Scan for the cell matching the given text and deliver its [X, Y] coordinate at center. 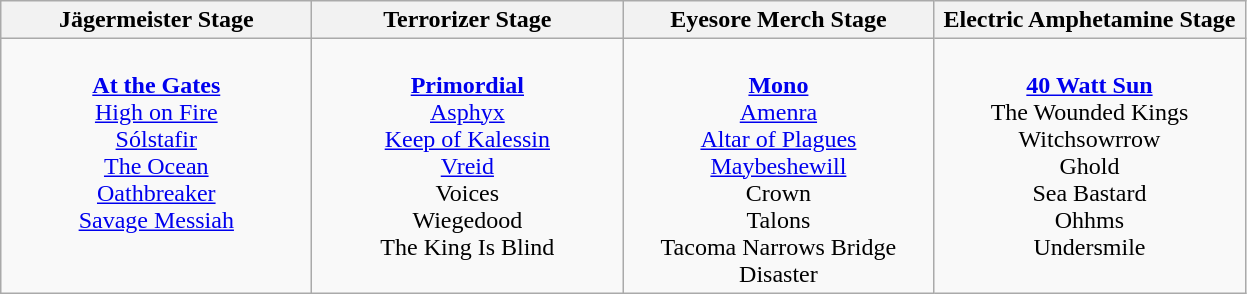
Jägermeister Stage [156, 20]
Eyesore Merch Stage [778, 20]
Mono Amenra Altar of Plagues Maybeshewill Crown Talons Tacoma Narrows Bridge Disaster [778, 166]
At the Gates High on Fire Sólstafir The Ocean Oathbreaker Savage Messiah [156, 166]
40 Watt Sun The Wounded Kings Witchsowrrow Ghold Sea Bastard Ohhms Undersmile [1090, 166]
Electric Amphetamine Stage [1090, 20]
Terrorizer Stage [468, 20]
Primordial Asphyx Keep of Kalessin Vreid Voices Wiegedood The King Is Blind [468, 166]
